Detect which cell encompasses the target text, then output its [x, y] center coordinate. 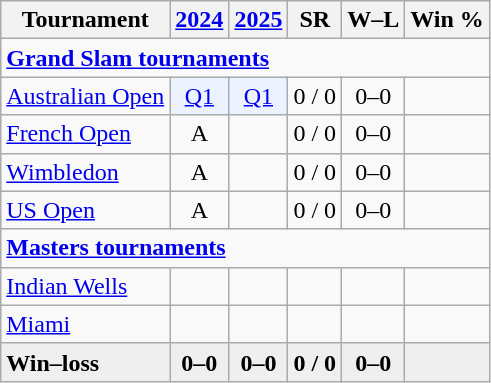
Grand Slam tournaments [246, 58]
Win % [448, 20]
French Open [86, 134]
Masters tournaments [246, 248]
W–L [374, 20]
2025 [258, 20]
Tournament [86, 20]
Wimbledon [86, 172]
Indian Wells [86, 286]
2024 [200, 20]
Win–loss [86, 362]
US Open [86, 210]
Australian Open [86, 96]
Miami [86, 324]
SR [315, 20]
